Output the (X, Y) coordinate of the center of the cell containing the given text.  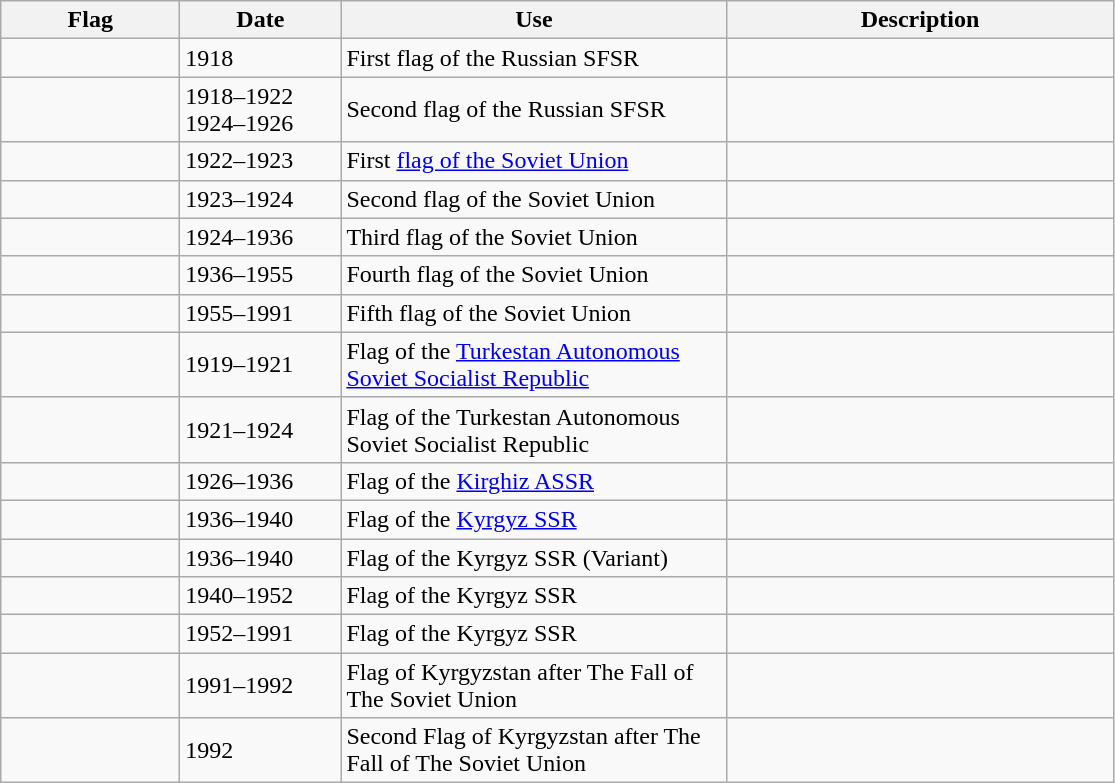
1922–1923 (260, 161)
First flag of the Soviet Union (534, 161)
1919–1921 (260, 364)
1991–1992 (260, 686)
1921–1924 (260, 430)
Flag of Kyrgyzstan after The Fall of The Soviet Union (534, 686)
First flag of the Russian SFSR (534, 58)
Second flag of the Russian SFSR (534, 110)
1918–19221924–1926 (260, 110)
Description (920, 20)
1992 (260, 750)
Fifth flag of the Soviet Union (534, 313)
1936–1955 (260, 275)
Use (534, 20)
1923–1924 (260, 199)
Third flag of the Soviet Union (534, 237)
Fourth flag of the Soviet Union (534, 275)
Second Flag of Kyrgyzstan after The Fall of The Soviet Union (534, 750)
1924–1936 (260, 237)
1952–1991 (260, 634)
Second flag of the Soviet Union (534, 199)
Date (260, 20)
Flag of the Kirghiz ASSR (534, 481)
1918 (260, 58)
1940–1952 (260, 596)
Flag of the Kyrgyz SSR (Variant) (534, 557)
1926–1936 (260, 481)
1955–1991 (260, 313)
Flag (90, 20)
